Determine the [X, Y] coordinate at the center of the cell enclosing the given text.  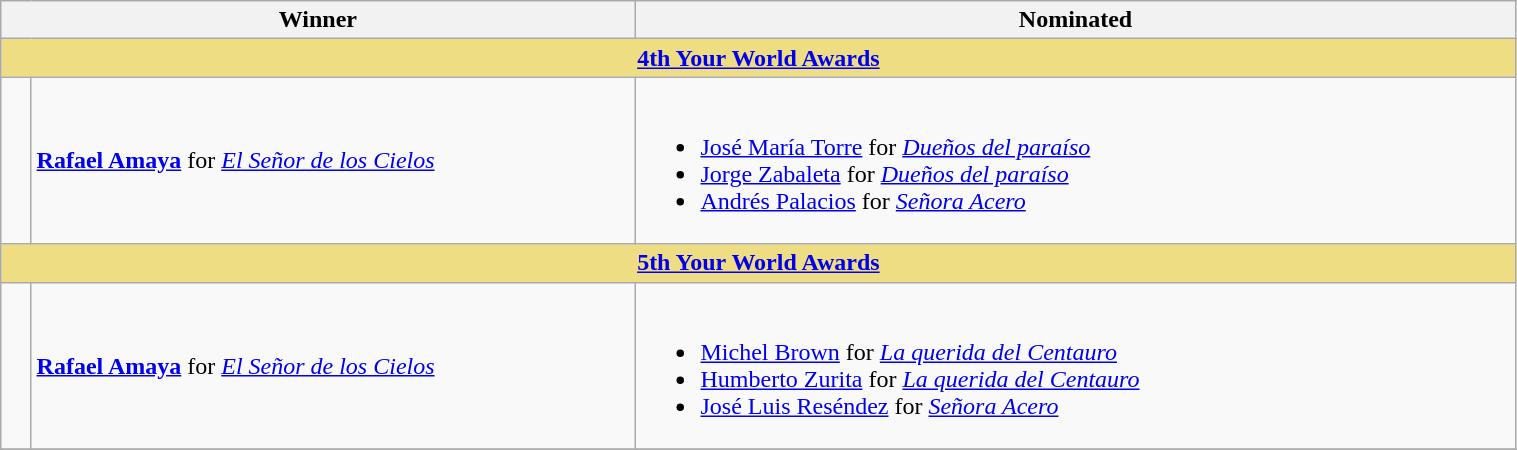
José María Torre for Dueños del paraísoJorge Zabaleta for Dueños del paraísoAndrés Palacios for Señora Acero [1076, 160]
Nominated [1076, 20]
5th Your World Awards [758, 263]
Michel Brown for La querida del CentauroHumberto Zurita for La querida del CentauroJosé Luis Reséndez for Señora Acero [1076, 366]
4th Your World Awards [758, 58]
Winner [318, 20]
